From the cell containing the given text, extract its center point as [x, y] coordinate. 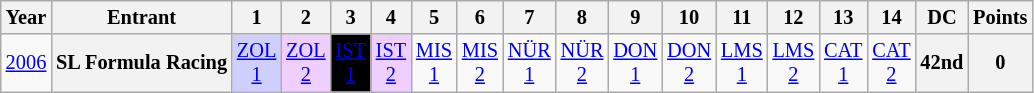
ZOL2 [306, 63]
7 [530, 17]
5 [434, 17]
14 [891, 17]
Entrant [142, 17]
IST1 [351, 63]
9 [635, 17]
MIS2 [480, 63]
3 [351, 17]
LMS2 [794, 63]
8 [582, 17]
4 [391, 17]
CAT2 [891, 63]
Year [26, 17]
IST2 [391, 63]
10 [689, 17]
CAT1 [843, 63]
MIS1 [434, 63]
42nd [942, 63]
0 [1000, 63]
LMS1 [742, 63]
DON1 [635, 63]
NÜR2 [582, 63]
NÜR1 [530, 63]
Points [1000, 17]
2 [306, 17]
11 [742, 17]
SL Formula Racing [142, 63]
12 [794, 17]
DON2 [689, 63]
1 [256, 17]
6 [480, 17]
13 [843, 17]
2006 [26, 63]
DC [942, 17]
ZOL1 [256, 63]
